Determine the (X, Y) coordinate at the center of the cell enclosing the given text.  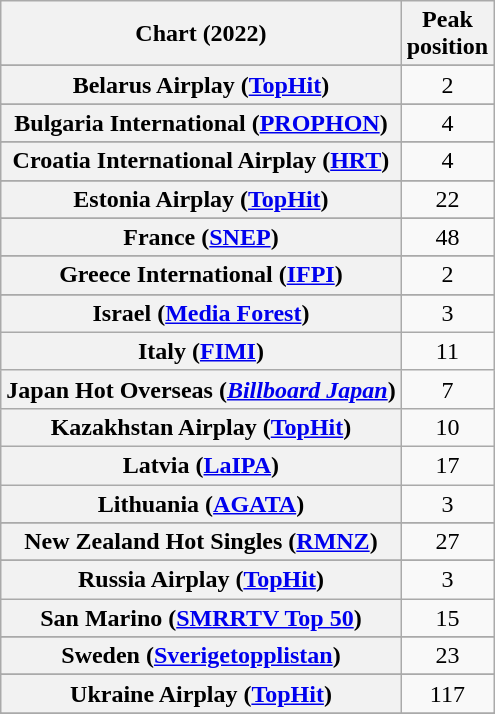
10 (447, 427)
Sweden (Sverigetopplistan) (201, 656)
Russia Airplay (TopHit) (201, 580)
France (SNEP) (201, 237)
17 (447, 465)
San Marino (SMRRTV Top 50) (201, 618)
Greece International (IFPI) (201, 275)
117 (447, 694)
Lithuania (AGATA) (201, 503)
Croatia International Airplay (HRT) (201, 161)
11 (447, 351)
Japan Hot Overseas (Billboard Japan) (201, 389)
7 (447, 389)
Peakposition (447, 34)
Estonia Airplay (TopHit) (201, 199)
22 (447, 199)
23 (447, 656)
27 (447, 542)
Italy (FIMI) (201, 351)
15 (447, 618)
48 (447, 237)
Israel (Media Forest) (201, 313)
Ukraine Airplay (TopHit) (201, 694)
Chart (2022) (201, 34)
Bulgaria International (PROPHON) (201, 123)
Belarus Airplay (TopHit) (201, 85)
New Zealand Hot Singles (RMNZ) (201, 542)
Kazakhstan Airplay (TopHit) (201, 427)
Latvia (LaIPA) (201, 465)
